Search for the cell housing the specified text and yield its [X, Y] center coordinate. 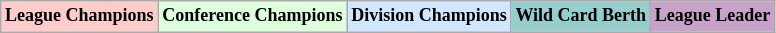
Wild Card Berth [580, 16]
Division Champions [429, 16]
Conference Champions [252, 16]
League Leader [712, 16]
League Champions [80, 16]
